Search for the cell housing the specified text and yield its (X, Y) center coordinate. 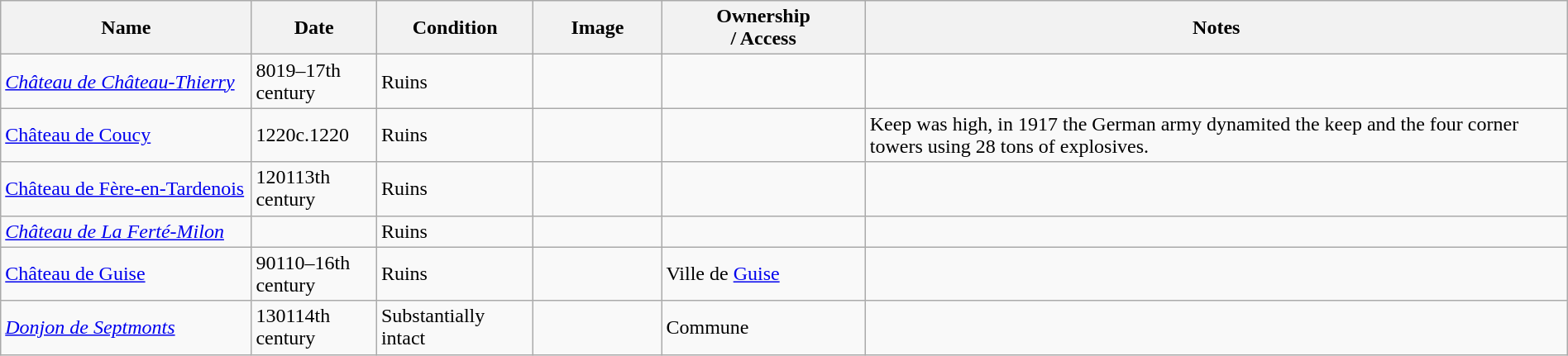
1220c.1220 (314, 135)
Château de Coucy (126, 135)
Notes (1216, 28)
Image (597, 28)
Château de La Ferté-Milon (126, 231)
Substantially intact (455, 327)
Château de Château-Thierry (126, 81)
Donjon de Septmonts (126, 327)
90110–16th century (314, 274)
Château de Fère-en-Tardenois (126, 188)
Ownership/ Access (763, 28)
Date (314, 28)
Name (126, 28)
Château de Guise (126, 274)
Ville de Guise (763, 274)
Condition (455, 28)
130114th century (314, 327)
120113th century (314, 188)
Keep was high, in 1917 the German army dynamited the keep and the four corner towers using 28 tons of explosives. (1216, 135)
8019–17th century (314, 81)
Commune (763, 327)
